Return (x, y) of the center of cell containing provided text 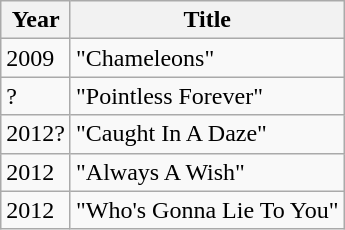
"Pointless Forever" (207, 96)
"Who's Gonna Lie To You" (207, 210)
"Always A Wish" (207, 172)
? (36, 96)
2009 (36, 58)
"Caught In A Daze" (207, 134)
2012? (36, 134)
"Chameleons" (207, 58)
Year (36, 20)
Title (207, 20)
